Provide the [X, Y] coordinate of the cell's center where the given text is located.  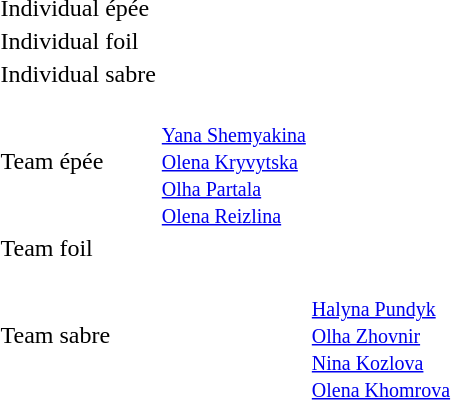
Yana ShemyakinaOlena KryvytskaOlha PartalaOlena Reizlina [234, 161]
